Determine the [x, y] coordinate at the center of the cell enclosing the given text.  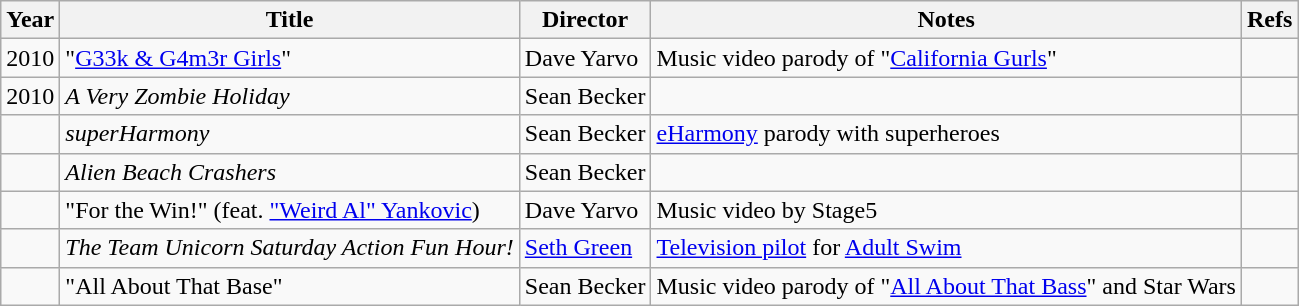
Music video by Stage5 [946, 210]
Alien Beach Crashers [290, 172]
eHarmony parody with superheroes [946, 134]
Director [585, 20]
Music video parody of "California Gurls" [946, 58]
Seth Green [585, 248]
"All About That Base" [290, 286]
The Team Unicorn Saturday Action Fun Hour! [290, 248]
Year [30, 20]
superHarmony [290, 134]
"For the Win!" (feat. "Weird Al" Yankovic) [290, 210]
"G33k & G4m3r Girls" [290, 58]
Music video parody of "All About That Bass" and Star Wars [946, 286]
A Very Zombie Holiday [290, 96]
Television pilot for Adult Swim [946, 248]
Notes [946, 20]
Title [290, 20]
Refs [1269, 20]
